Identify which cell holds the provided text, then report its (X, Y) central coordinate. 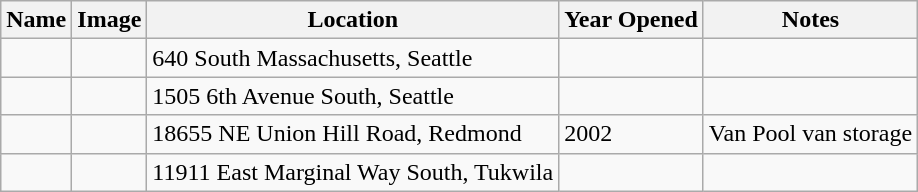
640 South Massachusetts, Seattle (353, 58)
11911 East Marginal Way South, Tukwila (353, 172)
Name (36, 20)
Notes (810, 20)
18655 NE Union Hill Road, Redmond (353, 134)
Image (110, 20)
Location (353, 20)
1505 6th Avenue South, Seattle (353, 96)
2002 (632, 134)
Year Opened (632, 20)
Van Pool van storage (810, 134)
